Locate the cell with the specified text and output its [X, Y] center coordinate. 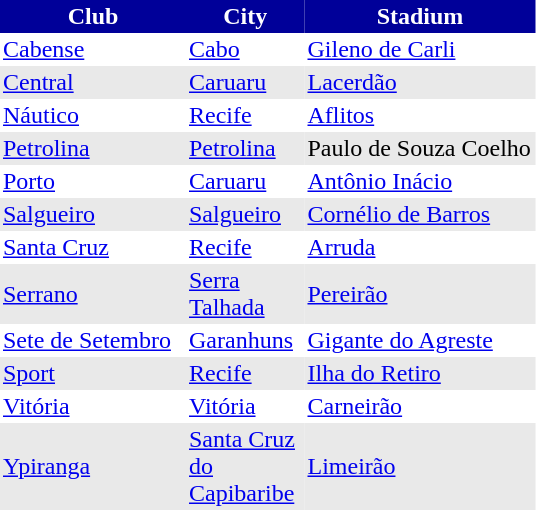
Porto [93, 182]
Serrano [93, 294]
Sport [93, 374]
Sete de Setembro [93, 340]
Ilha do Retiro [420, 374]
Club [93, 16]
Paulo de Souza Coelho [420, 148]
Garanhuns [245, 340]
Stadium [420, 16]
Central [93, 82]
City [245, 16]
Pereirão [420, 294]
Cornélio de Barros [420, 214]
Ypiranga [93, 466]
Serra Talhada [245, 294]
Lacerdão [420, 82]
Carneirão [420, 406]
Arruda [420, 248]
Cabense [93, 50]
Gileno de Carli [420, 50]
Antônio Inácio [420, 182]
Limeirão [420, 466]
Santa Cruz [93, 248]
Náutico [93, 116]
Gigante do Agreste [420, 340]
Santa Cruz do Capibaribe [245, 466]
Cabo [245, 50]
Aflitos [420, 116]
